Return [x, y] of the center of cell containing provided text 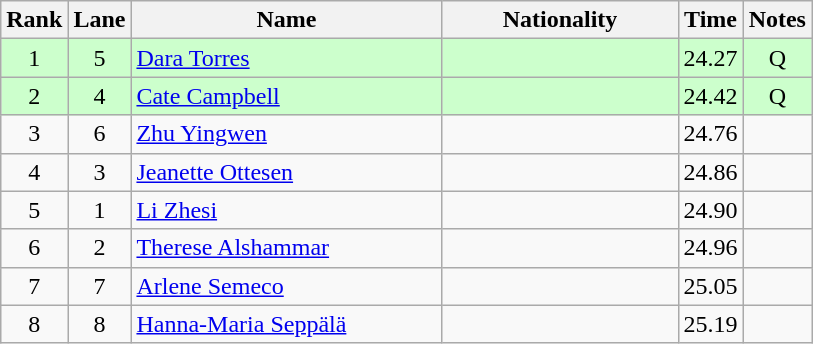
24.96 [710, 248]
25.19 [710, 324]
24.86 [710, 172]
Jeanette Ottesen [286, 172]
Dara Torres [286, 58]
Zhu Yingwen [286, 134]
Nationality [560, 20]
Li Zhesi [286, 210]
Hanna-Maria Seppälä [286, 324]
24.76 [710, 134]
Name [286, 20]
25.05 [710, 286]
Lane [100, 20]
Arlene Semeco [286, 286]
Therese Alshammar [286, 248]
Cate Campbell [286, 96]
24.90 [710, 210]
Time [710, 20]
Notes [777, 20]
Rank [34, 20]
24.27 [710, 58]
24.42 [710, 96]
